Provide the [x, y] coordinate of the cell's center where the given text is located.  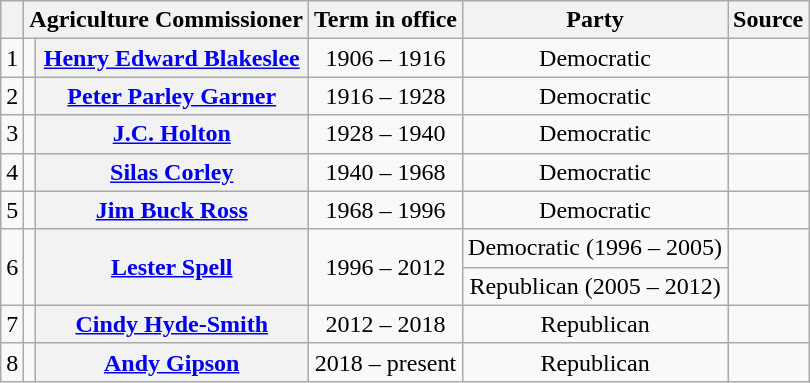
Andy Gipson [172, 362]
Jim Buck Ross [172, 210]
1906 – 1916 [385, 58]
6 [12, 267]
Source [768, 20]
Republican (2005 – 2012) [596, 286]
J.C. Holton [172, 134]
1968 – 1996 [385, 210]
Term in office [385, 20]
4 [12, 172]
1996 – 2012 [385, 267]
3 [12, 134]
1940 – 1968 [385, 172]
2012 – 2018 [385, 324]
1928 – 1940 [385, 134]
Peter Parley Garner [172, 96]
1 [12, 58]
Silas Corley [172, 172]
2 [12, 96]
5 [12, 210]
1916 – 1928 [385, 96]
2018 – present [385, 362]
Lester Spell [172, 267]
Cindy Hyde-Smith [172, 324]
Agriculture Commissioner [166, 20]
Democratic (1996 – 2005) [596, 248]
Henry Edward Blakeslee [172, 58]
7 [12, 324]
Party [596, 20]
8 [12, 362]
